Provide the [X, Y] coordinate of the cell's center where the given text is located.  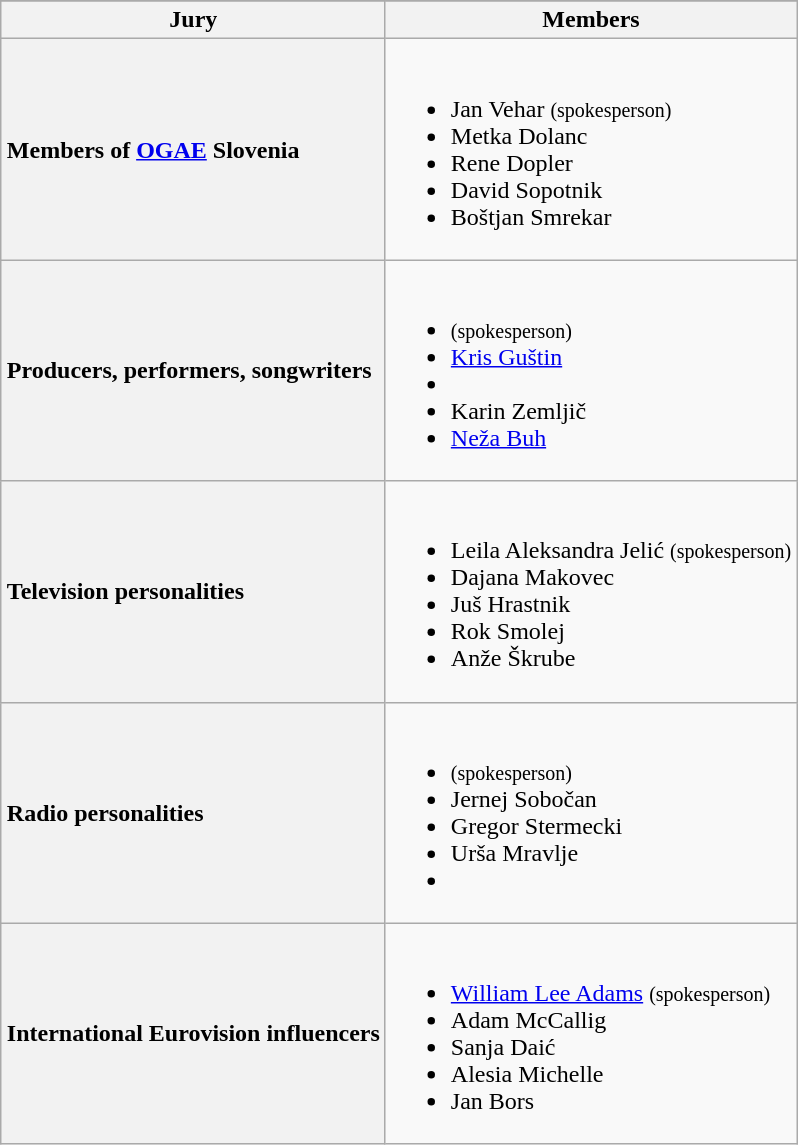
Television personalities [193, 592]
(spokesperson)Kris GuštinKarin ZemljičNeža Buh [590, 370]
Leila Aleksandra Jelić (spokesperson)Dajana MakovecJuš HrastnikRok SmolejAnže Škrube [590, 592]
Jan Vehar (spokesperson)Metka DolancRene DoplerDavid SopotnikBoštjan Smrekar [590, 150]
William Lee Adams (spokesperson)Adam McCalligSanja DaićAlesia MichelleJan Bors [590, 1034]
(spokesperson)Jernej SobočanGregor StermeckiUrša Mravlje [590, 812]
Members of OGAE Slovenia [193, 150]
International Eurovision influencers [193, 1034]
Jury [193, 20]
Members [590, 20]
Radio personalities [193, 812]
Producers, performers, songwriters [193, 370]
